Return [x, y] of the center of cell containing provided text 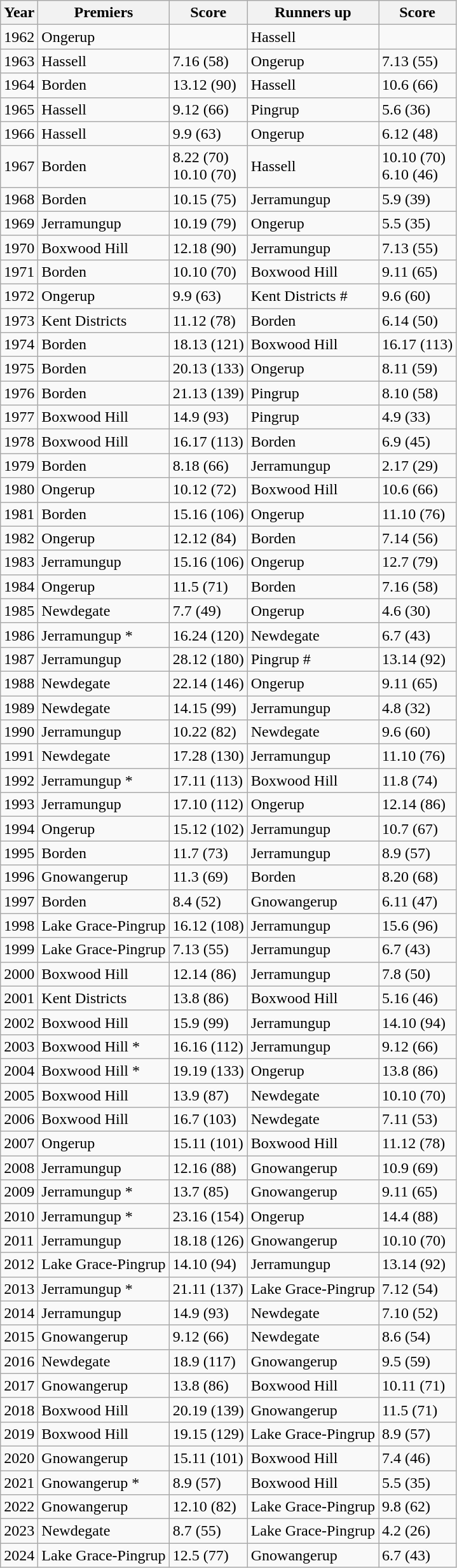
1978 [19, 441]
2009 [19, 1192]
23.16 (154) [208, 1216]
10.10 (70)6.10 (46) [418, 167]
12.10 (82) [208, 1507]
7.7 (49) [208, 611]
2008 [19, 1168]
1967 [19, 167]
12.12 (84) [208, 538]
1988 [19, 683]
18.18 (126) [208, 1240]
21.13 (139) [208, 393]
16.16 (112) [208, 1046]
1983 [19, 562]
17.10 (112) [208, 805]
1999 [19, 950]
1994 [19, 829]
1975 [19, 369]
10.15 (75) [208, 199]
2010 [19, 1216]
2004 [19, 1071]
1963 [19, 61]
1980 [19, 490]
1995 [19, 853]
1996 [19, 877]
2012 [19, 1265]
10.7 (67) [418, 829]
1966 [19, 134]
2022 [19, 1507]
2024 [19, 1555]
2001 [19, 998]
6.9 (45) [418, 441]
13.7 (85) [208, 1192]
1997 [19, 901]
7.4 (46) [418, 1458]
17.11 (113) [208, 781]
10.11 (71) [418, 1385]
20.13 (133) [208, 369]
2005 [19, 1095]
14.15 (99) [208, 708]
Gnowangerup * [104, 1483]
2000 [19, 974]
Year [19, 13]
1990 [19, 732]
5.6 (36) [418, 109]
1979 [19, 466]
7.11 (53) [418, 1120]
1972 [19, 296]
18.9 (117) [208, 1361]
2017 [19, 1385]
1970 [19, 247]
16.7 (103) [208, 1120]
5.16 (46) [418, 998]
9.5 (59) [418, 1361]
6.11 (47) [418, 901]
16.12 (108) [208, 926]
1992 [19, 781]
19.19 (133) [208, 1071]
4.2 (26) [418, 1531]
6.14 (50) [418, 320]
4.8 (32) [418, 708]
12.18 (90) [208, 247]
22.14 (146) [208, 683]
15.12 (102) [208, 829]
2006 [19, 1120]
Kent Districts # [313, 296]
12.16 (88) [208, 1168]
7.8 (50) [418, 974]
11.7 (73) [208, 853]
Premiers [104, 13]
2015 [19, 1337]
2020 [19, 1458]
7.14 (56) [418, 538]
2002 [19, 1022]
1969 [19, 223]
11.3 (69) [208, 877]
1981 [19, 514]
Runners up [313, 13]
2.17 (29) [418, 466]
10.19 (79) [208, 223]
28.12 (180) [208, 659]
5.9 (39) [418, 199]
2003 [19, 1046]
1986 [19, 635]
1964 [19, 85]
19.15 (129) [208, 1434]
10.12 (72) [208, 490]
8.18 (66) [208, 466]
20.19 (139) [208, 1410]
14.4 (88) [418, 1216]
12.7 (79) [418, 562]
1977 [19, 417]
1993 [19, 805]
2019 [19, 1434]
1984 [19, 586]
1982 [19, 538]
1989 [19, 708]
1973 [19, 320]
1965 [19, 109]
15.6 (96) [418, 926]
1971 [19, 272]
2013 [19, 1289]
2021 [19, 1483]
4.9 (33) [418, 417]
7.12 (54) [418, 1289]
10.22 (82) [208, 732]
Pingrup # [313, 659]
6.12 (48) [418, 134]
16.24 (120) [208, 635]
8.20 (68) [418, 877]
8.11 (59) [418, 369]
2023 [19, 1531]
1976 [19, 393]
13.12 (90) [208, 85]
9.8 (62) [418, 1507]
1998 [19, 926]
2016 [19, 1361]
15.9 (99) [208, 1022]
1985 [19, 611]
2014 [19, 1313]
1987 [19, 659]
1968 [19, 199]
8.6 (54) [418, 1337]
4.6 (30) [418, 611]
1991 [19, 756]
12.5 (77) [208, 1555]
2007 [19, 1144]
2011 [19, 1240]
21.11 (137) [208, 1289]
13.9 (87) [208, 1095]
2018 [19, 1410]
10.9 (69) [418, 1168]
18.13 (121) [208, 345]
8.4 (52) [208, 901]
17.28 (130) [208, 756]
8.10 (58) [418, 393]
1974 [19, 345]
1962 [19, 37]
11.8 (74) [418, 781]
7.10 (52) [418, 1313]
8.7 (55) [208, 1531]
8.22 (70)10.10 (70) [208, 167]
